Capture the cell that displays the provided text and extract its [x, y] central coordinate. 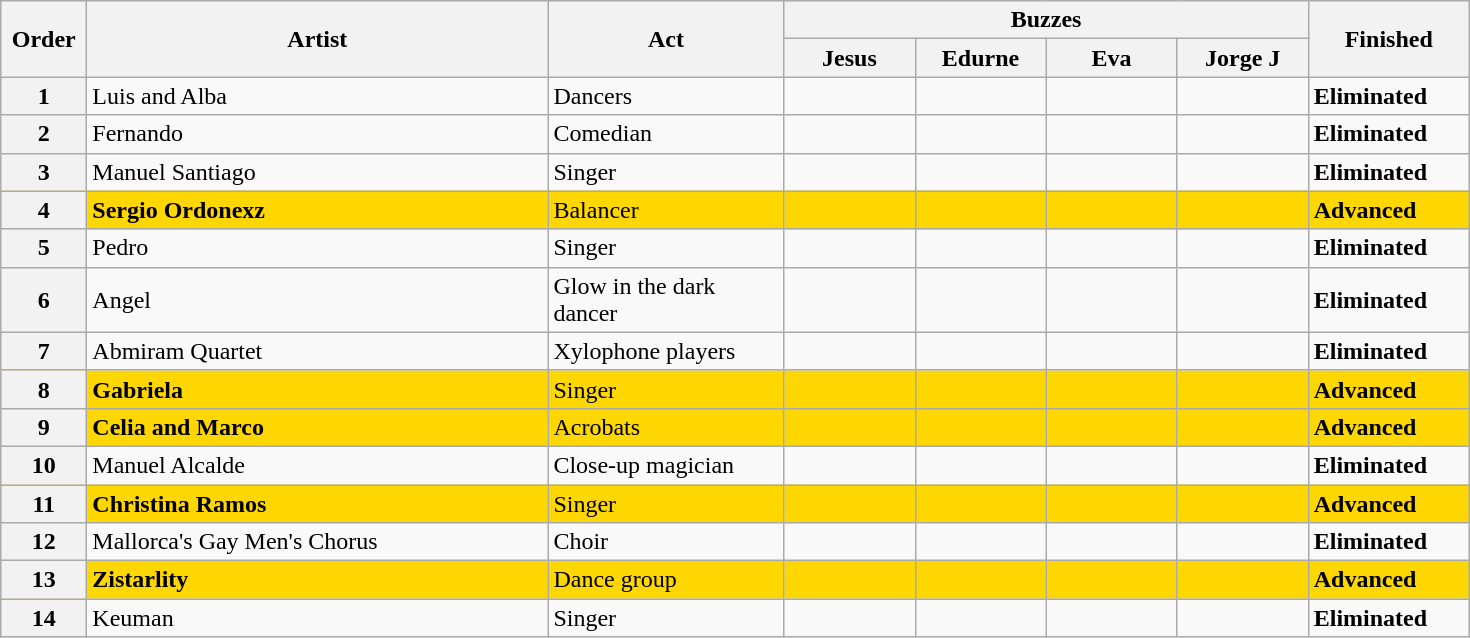
Finished [1388, 39]
Angel [318, 300]
Mallorca's Gay Men's Chorus [318, 542]
Comedian [666, 134]
Act [666, 39]
Manuel Alcalde [318, 465]
Balancer [666, 210]
Jorge J [1242, 58]
Glow in the dark dancer [666, 300]
7 [44, 351]
4 [44, 210]
13 [44, 580]
Gabriela [318, 389]
8 [44, 389]
12 [44, 542]
10 [44, 465]
Dancers [666, 96]
Christina Ramos [318, 503]
6 [44, 300]
5 [44, 248]
11 [44, 503]
2 [44, 134]
Pedro [318, 248]
Acrobats [666, 427]
Edurne [980, 58]
Eva [1112, 58]
1 [44, 96]
Artist [318, 39]
Fernando [318, 134]
Luis and Alba [318, 96]
Sergio Ordonexz [318, 210]
9 [44, 427]
3 [44, 172]
Choir [666, 542]
Xylophone players [666, 351]
Order [44, 39]
Abmiram Quartet [318, 351]
Keuman [318, 618]
Celia and Marco [318, 427]
14 [44, 618]
Manuel Santiago [318, 172]
Zistarlity [318, 580]
Close-up magician [666, 465]
Jesus [850, 58]
Dance group [666, 580]
Buzzes [1046, 20]
